Return the (X, Y) coordinate for the center point of the cell that contains the specified text.  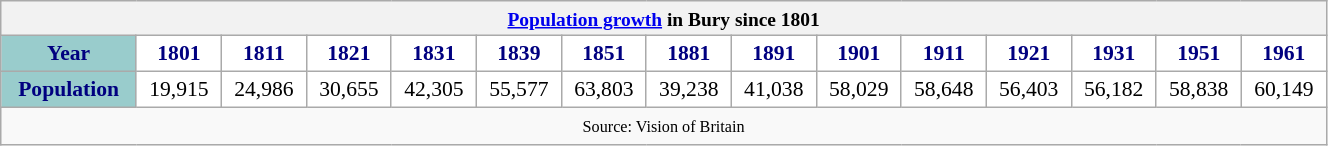
58,029 (858, 90)
1931 (1114, 54)
1881 (688, 54)
Source: Vision of Britain (664, 126)
1951 (1198, 54)
24,986 (264, 90)
1921 (1028, 54)
Population growth in Bury since 1801 (664, 18)
Population (69, 90)
55,577 (518, 90)
58,648 (944, 90)
1839 (518, 54)
58,838 (1198, 90)
1831 (434, 54)
1801 (178, 54)
19,915 (178, 90)
1821 (348, 54)
30,655 (348, 90)
60,149 (1284, 90)
1901 (858, 54)
1811 (264, 54)
1851 (604, 54)
42,305 (434, 90)
Year (69, 54)
1961 (1284, 54)
1911 (944, 54)
63,803 (604, 90)
39,238 (688, 90)
41,038 (774, 90)
56,403 (1028, 90)
1891 (774, 54)
56,182 (1114, 90)
